Extract the [x, y] coordinate from the center of the cell holding the provided text.  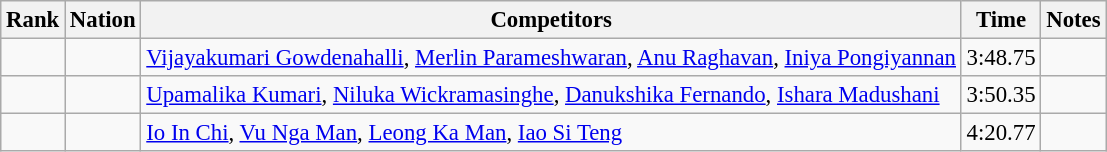
3:50.35 [1001, 95]
Nation [103, 20]
Rank [33, 20]
4:20.77 [1001, 133]
Notes [1074, 20]
Io In Chi, Vu Nga Man, Leong Ka Man, Iao Si Teng [551, 133]
Upamalika Kumari, Niluka Wickramasinghe, Danukshika Fernando, Ishara Madushani [551, 95]
3:48.75 [1001, 58]
Competitors [551, 20]
Time [1001, 20]
Vijayakumari Gowdenahalli, Merlin Parameshwaran, Anu Raghavan, Iniya Pongiyannan [551, 58]
